Output the [x, y] coordinate of the center of the cell containing the given text.  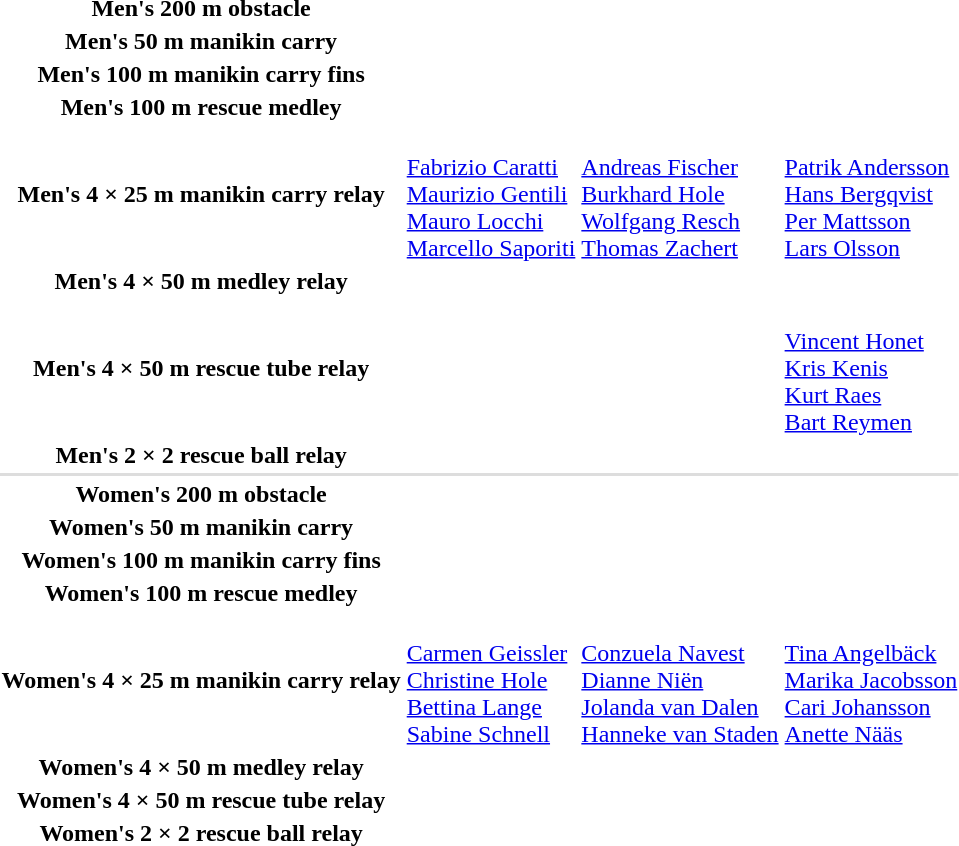
Men's 2 × 2 rescue ball relay [201, 455]
Women's 4 × 25 m manikin carry relay [201, 680]
Women's 4 × 50 m medley relay [201, 767]
Fabrizio CarattiMaurizio GentiliMauro LocchiMarcello Saporiti [491, 194]
Women's 4 × 50 m rescue tube relay [201, 800]
Men's 4 × 25 m manikin carry relay [201, 194]
Vincent HonetKris KenisKurt RaesBart Reymen [871, 368]
Women's 200 m obstacle [201, 494]
Conzuela NavestDianne NiënJolanda van DalenHanneke van Staden [680, 680]
Carmen GeisslerChristine HoleBettina LangeSabine Schnell [491, 680]
Tina AngelbäckMarika JacobssonCari JohanssonAnette Nääs [871, 680]
Men's 4 × 50 m rescue tube relay [201, 368]
Andreas FischerBurkhard HoleWolfgang ReschThomas Zachert [680, 194]
Women's 50 m manikin carry [201, 527]
Men's 4 × 50 m medley relay [201, 281]
Patrik AnderssonHans BergqvistPer MattssonLars Olsson [871, 194]
Women's 100 m manikin carry fins [201, 560]
Men's 100 m rescue medley [201, 107]
Women's 100 m rescue medley [201, 593]
Men's 100 m manikin carry fins [201, 74]
Men's 50 m manikin carry [201, 41]
